Return [X, Y] of the center of cell containing provided text 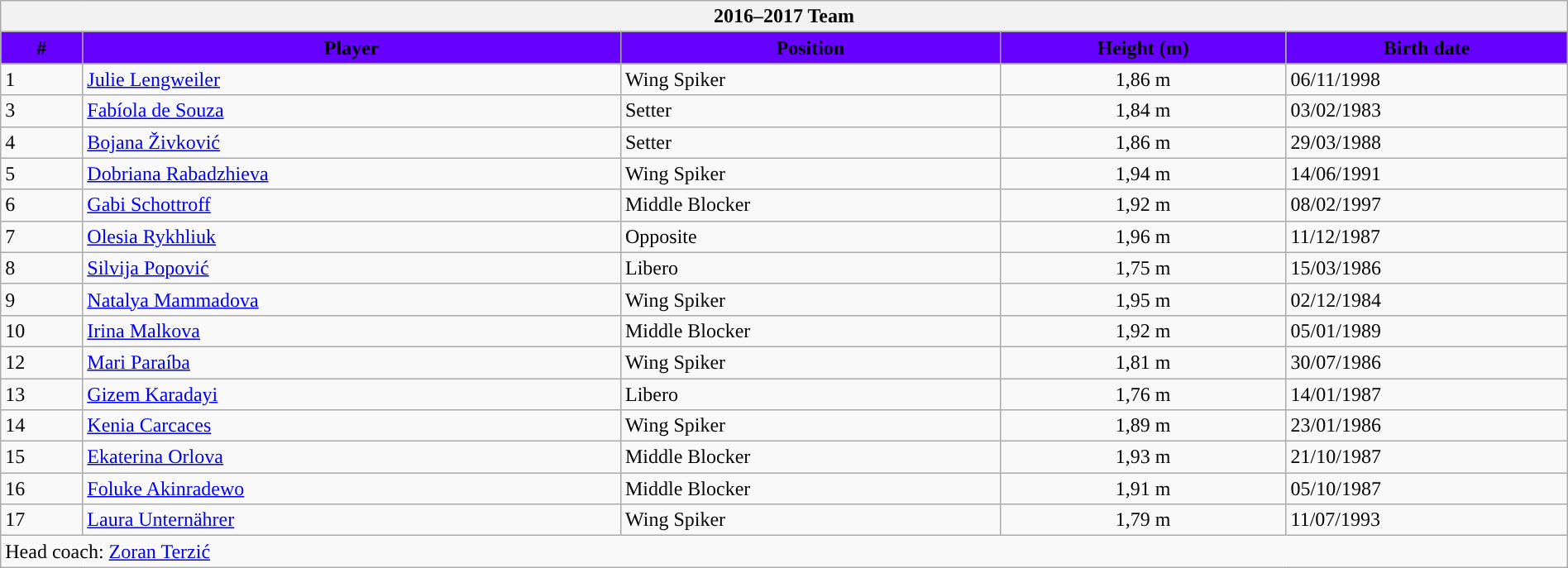
Height (m) [1143, 48]
Silvija Popović [352, 268]
2016–2017 Team [784, 17]
7 [41, 236]
Laura Unternährer [352, 520]
Mari Paraíba [352, 362]
1,84 m [1143, 111]
Fabíola de Souza [352, 111]
1,94 m [1143, 174]
Irina Malkova [352, 331]
1,96 m [1143, 236]
Gabi Schottroff [352, 205]
17 [41, 520]
Player [352, 48]
# [41, 48]
Olesia Rykhliuk [352, 236]
14/01/1987 [1427, 394]
1,95 m [1143, 299]
Ekaterina Orlova [352, 457]
Bojana Živković [352, 142]
Dobriana Rabadzhieva [352, 174]
1,81 m [1143, 362]
05/10/1987 [1427, 489]
29/03/1988 [1427, 142]
02/12/1984 [1427, 299]
Position [810, 48]
10 [41, 331]
21/10/1987 [1427, 457]
13 [41, 394]
4 [41, 142]
Foluke Akinradewo [352, 489]
08/02/1997 [1427, 205]
16 [41, 489]
15/03/1986 [1427, 268]
3 [41, 111]
1,89 m [1143, 426]
5 [41, 174]
1,75 m [1143, 268]
1,91 m [1143, 489]
Opposite [810, 236]
15 [41, 457]
Gizem Karadayi [352, 394]
8 [41, 268]
06/11/1998 [1427, 79]
9 [41, 299]
1,93 m [1143, 457]
Julie Lengweiler [352, 79]
12 [41, 362]
11/07/1993 [1427, 520]
Natalya Mammadova [352, 299]
1,76 m [1143, 394]
14 [41, 426]
6 [41, 205]
Kenia Carcaces [352, 426]
Birth date [1427, 48]
14/06/1991 [1427, 174]
1 [41, 79]
1,79 m [1143, 520]
05/01/1989 [1427, 331]
03/02/1983 [1427, 111]
23/01/1986 [1427, 426]
30/07/1986 [1427, 362]
Head coach: Zoran Terzić [784, 551]
11/12/1987 [1427, 236]
